Find where the given text appears and provide that cell's center as (x, y) coordinate. 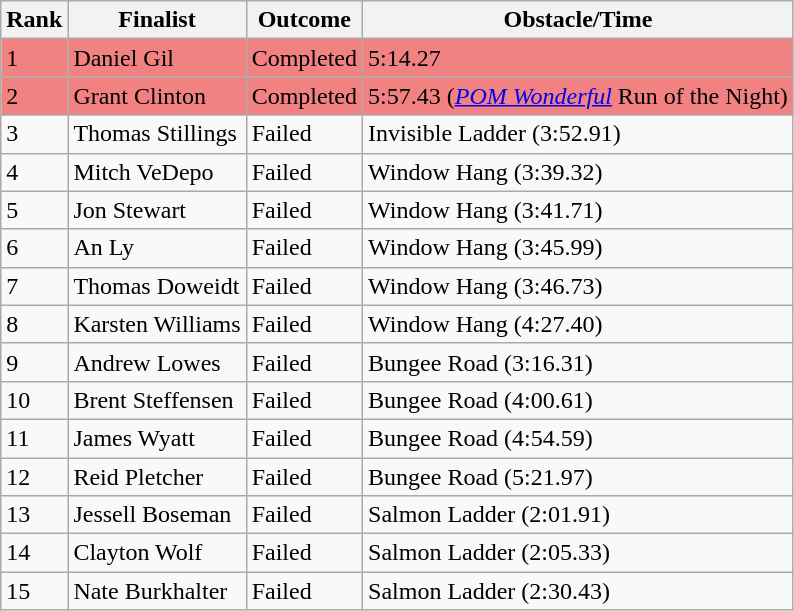
Window Hang (3:46.73) (578, 286)
Daniel Gil (157, 58)
Window Hang (3:39.32) (578, 172)
4 (34, 172)
Window Hang (4:27.40) (578, 324)
6 (34, 248)
Bungee Road (4:00.61) (578, 400)
Reid Pletcher (157, 477)
15 (34, 591)
1 (34, 58)
Invisible Ladder (3:52.91) (578, 134)
An Ly (157, 248)
Mitch VeDepo (157, 172)
Thomas Doweidt (157, 286)
11 (34, 438)
9 (34, 362)
Bungee Road (4:54.59) (578, 438)
Nate Burkhalter (157, 591)
Outcome (304, 20)
7 (34, 286)
Jessell Boseman (157, 515)
Thomas Stillings (157, 134)
10 (34, 400)
3 (34, 134)
2 (34, 96)
Finalist (157, 20)
14 (34, 553)
Bungee Road (3:16.31) (578, 362)
Window Hang (3:41.71) (578, 210)
Brent Steffensen (157, 400)
Andrew Lowes (157, 362)
Rank (34, 20)
Salmon Ladder (2:05.33) (578, 553)
5:14.27 (578, 58)
5 (34, 210)
Obstacle/Time (578, 20)
12 (34, 477)
James Wyatt (157, 438)
Salmon Ladder (2:01.91) (578, 515)
Window Hang (3:45.99) (578, 248)
Jon Stewart (157, 210)
Clayton Wolf (157, 553)
Karsten Williams (157, 324)
Bungee Road (5:21.97) (578, 477)
8 (34, 324)
Salmon Ladder (2:30.43) (578, 591)
Grant Clinton (157, 96)
5:57.43 (POM Wonderful Run of the Night) (578, 96)
13 (34, 515)
